Return the [x, y] coordinate for the center point of the cell that contains the specified text.  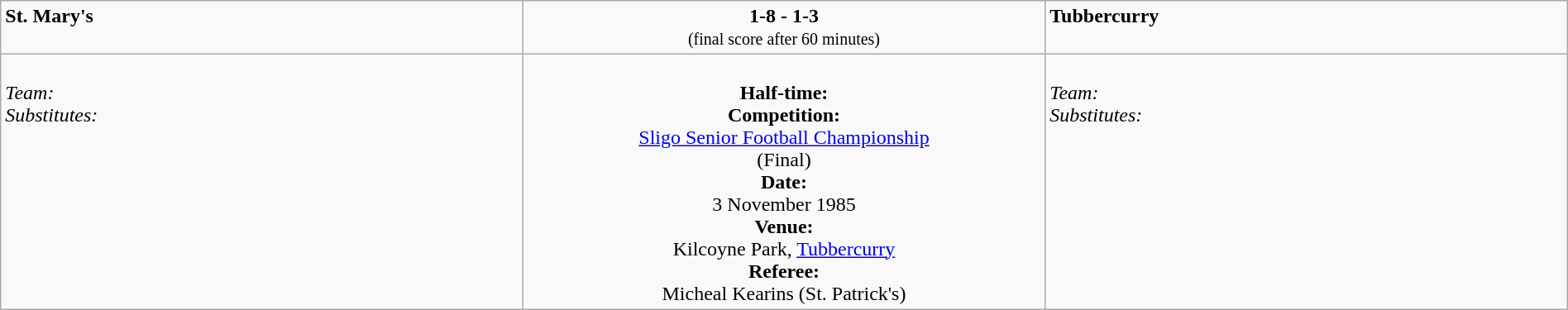
St. Mary's [262, 28]
1-8 - 1-3(final score after 60 minutes) [784, 28]
Tubbercurry [1307, 28]
